Return the (X, Y) coordinate for the center point of the cell that contains the specified text.  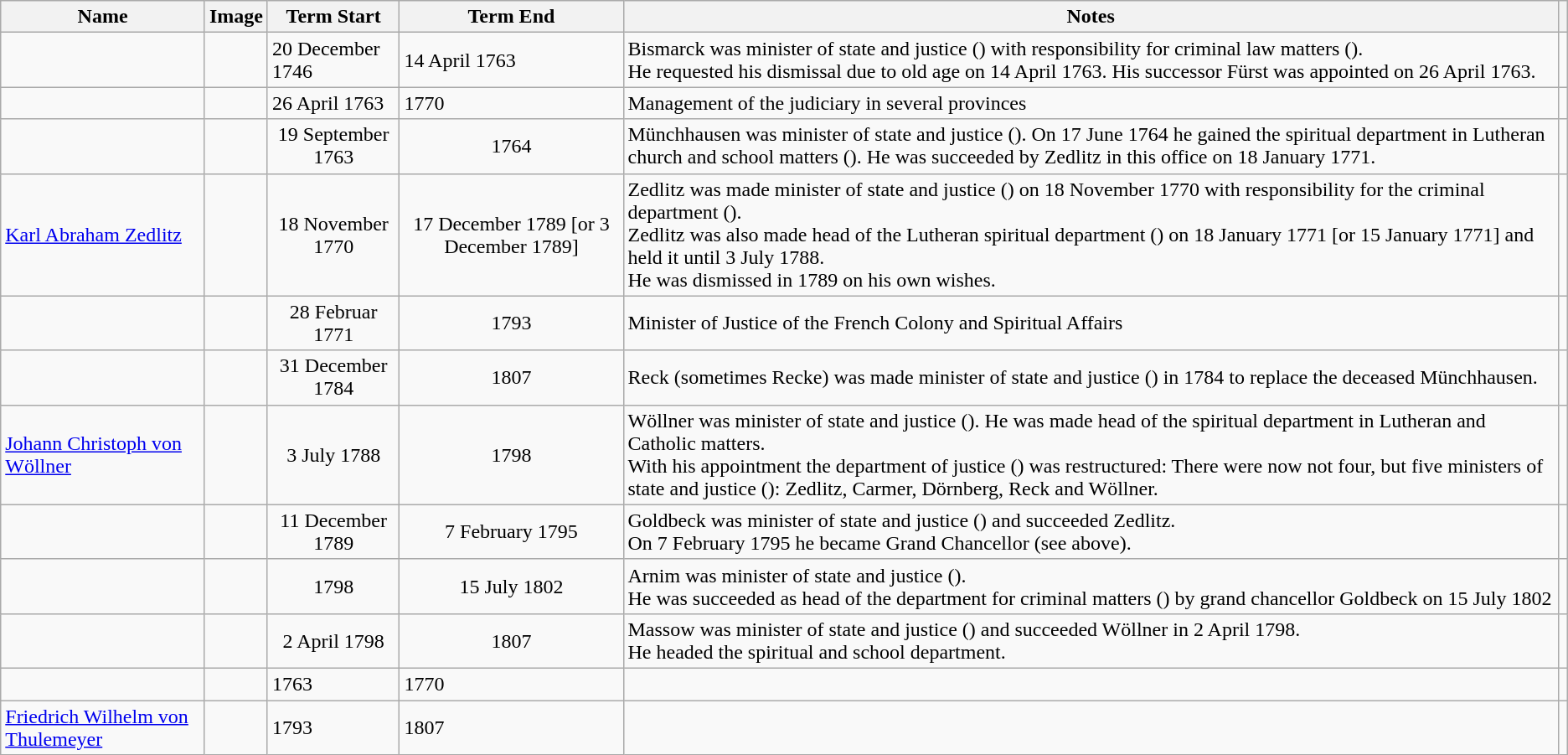
Massow was minister of state and justice () and succeeded Wöllner in 2 April 1798.He headed the spiritual and school department. (1091, 640)
11 December 1789 (333, 531)
Term Start (333, 17)
2 April 1798 (333, 640)
14 April 1763 (511, 60)
19 September 1763 (333, 146)
26 April 1763 (333, 103)
Goldbeck was minister of state and justice () and succeeded Zedlitz.On 7 February 1795 he became Grand Chancellor (see above). (1091, 531)
3 July 1788 (333, 454)
Image (236, 17)
Term End (511, 17)
20 December 1746 (333, 60)
Karl Abraham Zedlitz (103, 235)
Management of the judiciary in several provinces (1091, 103)
1764 (511, 146)
1763 (333, 684)
Minister of Justice of the French Colony and Spiritual Affairs (1091, 323)
31 December 1784 (333, 377)
18 November 1770 (333, 235)
28 Februar 1771 (333, 323)
15 July 1802 (511, 587)
7 February 1795 (511, 531)
Friedrich Wilhelm von Thulemeyer (103, 727)
Johann Christoph von Wöllner (103, 454)
Name (103, 17)
Reck (sometimes Recke) was made minister of state and justice () in 1784 to replace the deceased Münchhausen. (1091, 377)
Notes (1091, 17)
17 December 1789 [or 3 December 1789] (511, 235)
